From the cell containing the given text, extract its center point as (X, Y) coordinate. 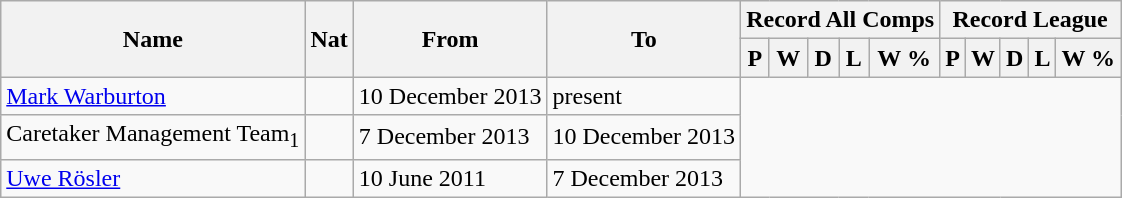
10 June 2011 (450, 178)
Record All Comps (840, 20)
Record League (1030, 20)
Nat (329, 39)
To (644, 39)
Uwe Rösler (153, 178)
From (450, 39)
present (644, 96)
Name (153, 39)
Caretaker Management Team1 (153, 137)
Mark Warburton (153, 96)
